From the cell containing the given text, extract its center point as (X, Y) coordinate. 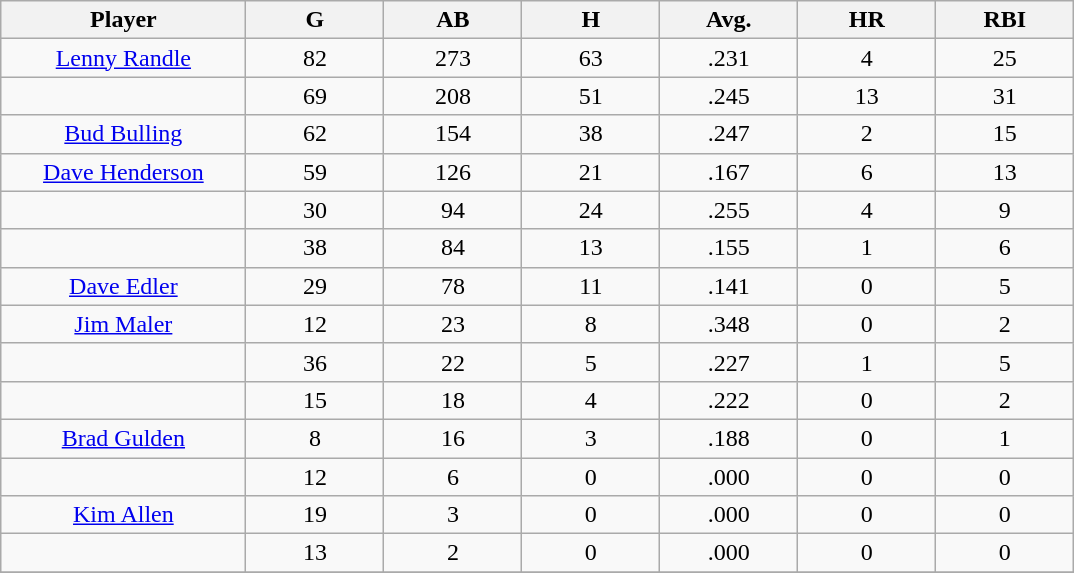
24 (591, 210)
.167 (729, 172)
23 (453, 324)
154 (453, 134)
HR (867, 20)
.155 (729, 248)
63 (591, 58)
126 (453, 172)
19 (315, 515)
273 (453, 58)
36 (315, 362)
AB (453, 20)
84 (453, 248)
Brad Gulden (124, 438)
25 (1005, 58)
Dave Henderson (124, 172)
78 (453, 286)
82 (315, 58)
Player (124, 20)
.247 (729, 134)
22 (453, 362)
.245 (729, 96)
H (591, 20)
62 (315, 134)
Kim Allen (124, 515)
30 (315, 210)
Dave Edler (124, 286)
31 (1005, 96)
.222 (729, 400)
Avg. (729, 20)
Bud Bulling (124, 134)
Jim Maler (124, 324)
11 (591, 286)
94 (453, 210)
.188 (729, 438)
16 (453, 438)
69 (315, 96)
.141 (729, 286)
G (315, 20)
29 (315, 286)
.255 (729, 210)
18 (453, 400)
RBI (1005, 20)
51 (591, 96)
.348 (729, 324)
59 (315, 172)
9 (1005, 210)
.231 (729, 58)
21 (591, 172)
Lenny Randle (124, 58)
208 (453, 96)
.227 (729, 362)
